Pinpoint the cell where the given text exists, returning its [x, y] midpoint coordinate. 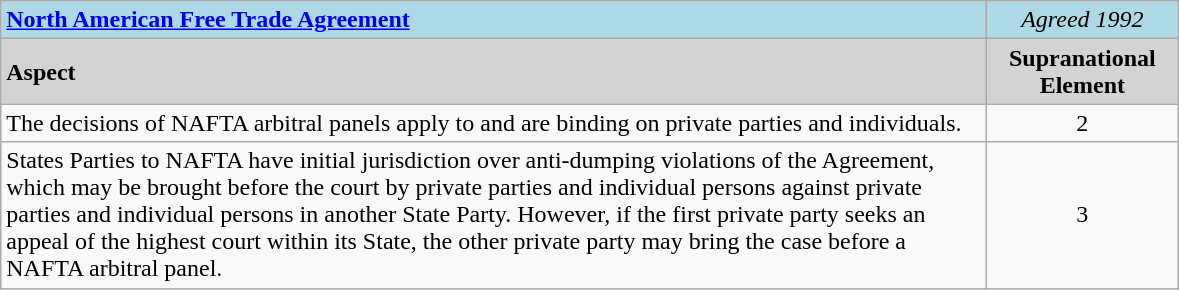
Supranational Element [1082, 72]
2 [1082, 123]
Agreed 1992 [1082, 20]
The decisions of NAFTA arbitral panels apply to and are binding on private parties and individuals. [494, 123]
Aspect [494, 72]
North American Free Trade Agreement [494, 20]
3 [1082, 215]
